Identify which cell holds the provided text, then report its (x, y) central coordinate. 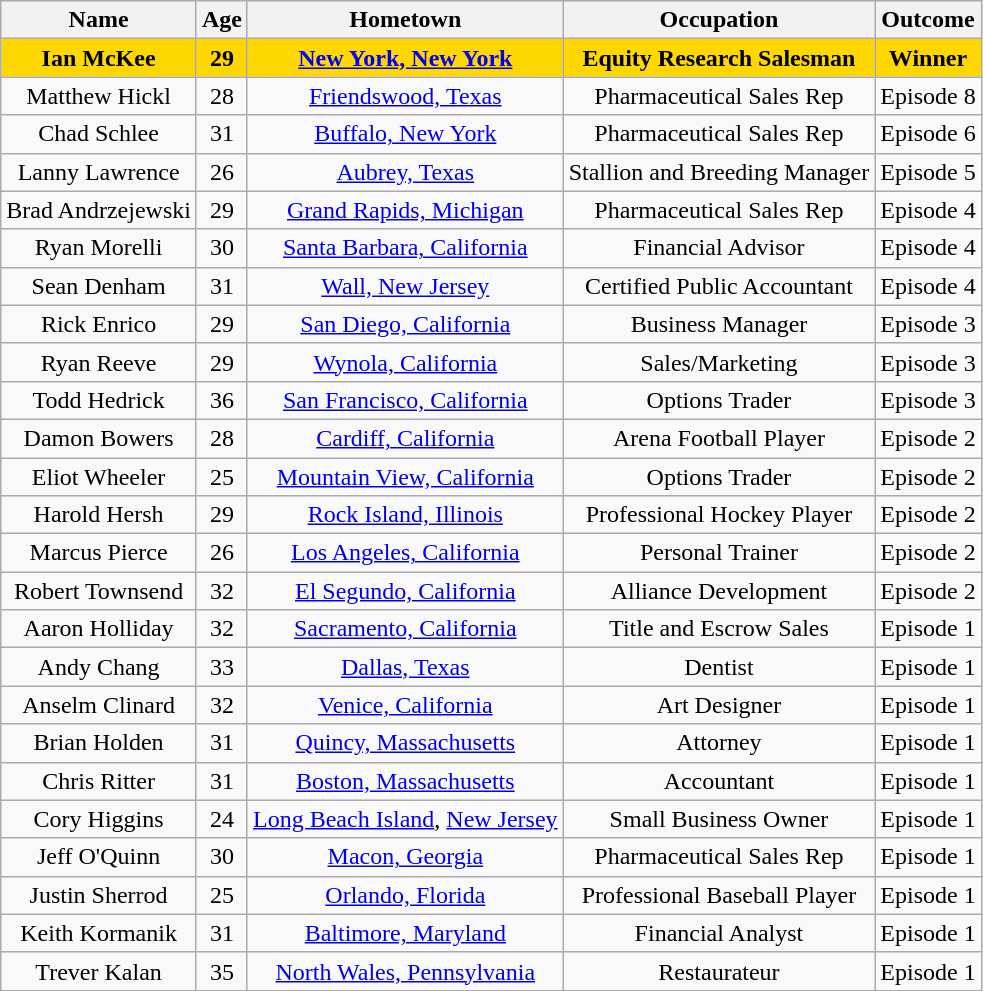
Brian Holden (99, 743)
Name (99, 20)
Small Business Owner (719, 819)
Lanny Lawrence (99, 172)
Los Angeles, California (405, 553)
Sean Denham (99, 286)
North Wales, Pennsylvania (405, 971)
Business Manager (719, 324)
Anselm Clinard (99, 705)
Episode 6 (928, 134)
Episode 5 (928, 172)
Quincy, Massachusetts (405, 743)
Rock Island, Illinois (405, 515)
San Francisco, California (405, 400)
Keith Kormanik (99, 933)
Occupation (719, 20)
Aaron Holliday (99, 629)
Justin Sherrod (99, 895)
Matthew Hickl (99, 96)
Santa Barbara, California (405, 248)
Trever Kalan (99, 971)
Arena Football Player (719, 438)
Buffalo, New York (405, 134)
Alliance Development (719, 591)
Dentist (719, 667)
San Diego, California (405, 324)
Harold Hersh (99, 515)
Dallas, Texas (405, 667)
New York, New York (405, 58)
Long Beach Island, New Jersey (405, 819)
El Segundo, California (405, 591)
Orlando, Florida (405, 895)
Robert Townsend (99, 591)
35 (222, 971)
Ryan Morelli (99, 248)
Stallion and Breeding Manager (719, 172)
Mountain View, California (405, 477)
Wynola, California (405, 362)
Friendswood, Texas (405, 96)
Hometown (405, 20)
Aubrey, Texas (405, 172)
Eliot Wheeler (99, 477)
Episode 8 (928, 96)
Equity Research Salesman (719, 58)
Outcome (928, 20)
Damon Bowers (99, 438)
Jeff O'Quinn (99, 857)
Andy Chang (99, 667)
Sacramento, California (405, 629)
Chris Ritter (99, 781)
Title and Escrow Sales (719, 629)
Financial Advisor (719, 248)
Age (222, 20)
Todd Hedrick (99, 400)
Chad Schlee (99, 134)
Ian McKee (99, 58)
Baltimore, Maryland (405, 933)
33 (222, 667)
Professional Hockey Player (719, 515)
Professional Baseball Player (719, 895)
Accountant (719, 781)
Financial Analyst (719, 933)
Marcus Pierce (99, 553)
Attorney (719, 743)
Winner (928, 58)
24 (222, 819)
Grand Rapids, Michigan (405, 210)
Cory Higgins (99, 819)
Wall, New Jersey (405, 286)
Macon, Georgia (405, 857)
Brad Andrzejewski (99, 210)
Art Designer (719, 705)
Certified Public Accountant (719, 286)
Boston, Massachusetts (405, 781)
36 (222, 400)
Sales/Marketing (719, 362)
Ryan Reeve (99, 362)
Venice, California (405, 705)
Personal Trainer (719, 553)
Cardiff, California (405, 438)
Restaurateur (719, 971)
Rick Enrico (99, 324)
